Detect which cell encompasses the target text, then output its (x, y) center coordinate. 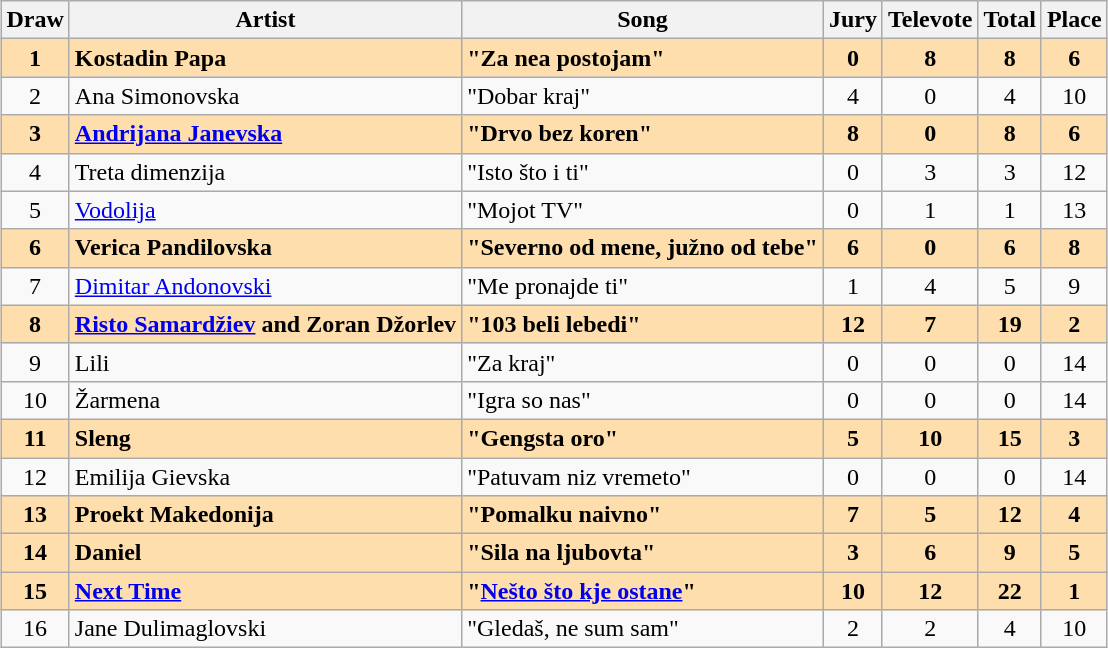
"Sila na ljubovta" (643, 553)
Emilija Gievska (265, 477)
"103 beli lebedi" (643, 324)
Kostadin Papa (265, 58)
22 (1010, 591)
"Mojot TV" (643, 210)
Verica Pandilovska (265, 248)
11 (35, 438)
Proekt Makedonija (265, 515)
16 (35, 629)
Total (1010, 20)
Next Time (265, 591)
"Dobar kraj" (643, 96)
Draw (35, 20)
"Severno od mene, južno od tebe" (643, 248)
Sleng (265, 438)
Ana Simonovska (265, 96)
Televote (930, 20)
"Isto što i ti" (643, 172)
"Nešto što kje ostane" (643, 591)
"Patuvam niz vremeto" (643, 477)
Žarmena (265, 400)
"Za nea postojam" (643, 58)
19 (1010, 324)
"Za kraj" (643, 362)
Andrijana Janevska (265, 134)
Jane Dulimaglovski (265, 629)
Place (1074, 20)
"Gengsta oro" (643, 438)
Daniel (265, 553)
"Igra so nas" (643, 400)
Treta dimenzija (265, 172)
"Drvo bez koren" (643, 134)
"Gledaš, ne sum sam" (643, 629)
Risto Samardžiev and Zoran Džorlev (265, 324)
Artist (265, 20)
Dimitar Andonovski (265, 286)
Lili (265, 362)
Vodolija (265, 210)
"Me pronajde ti" (643, 286)
Song (643, 20)
Jury (852, 20)
"Pomalku naivno" (643, 515)
